Scan for the cell matching the given text and deliver its (X, Y) coordinate at center. 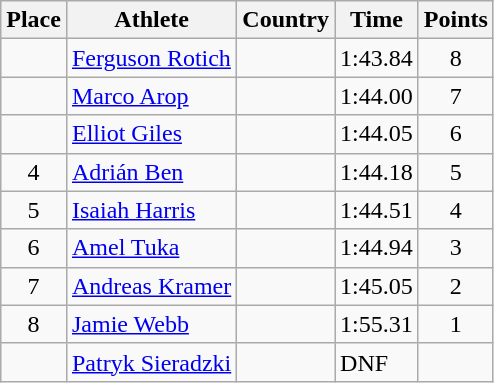
DNF (377, 362)
1:45.05 (377, 286)
1:44.05 (377, 134)
1:55.31 (377, 324)
Points (456, 20)
Andreas Kramer (151, 286)
Country (286, 20)
1:44.94 (377, 248)
Place (34, 20)
Ferguson Rotich (151, 58)
1:44.51 (377, 210)
Jamie Webb (151, 324)
Time (377, 20)
Athlete (151, 20)
Isaiah Harris (151, 210)
1:43.84 (377, 58)
1:44.18 (377, 172)
3 (456, 248)
2 (456, 286)
1:44.00 (377, 96)
Adrián Ben (151, 172)
Marco Arop (151, 96)
Patryk Sieradzki (151, 362)
1 (456, 324)
Amel Tuka (151, 248)
Elliot Giles (151, 134)
